Provide the (X, Y) coordinate of the cell's center where the given text is located.  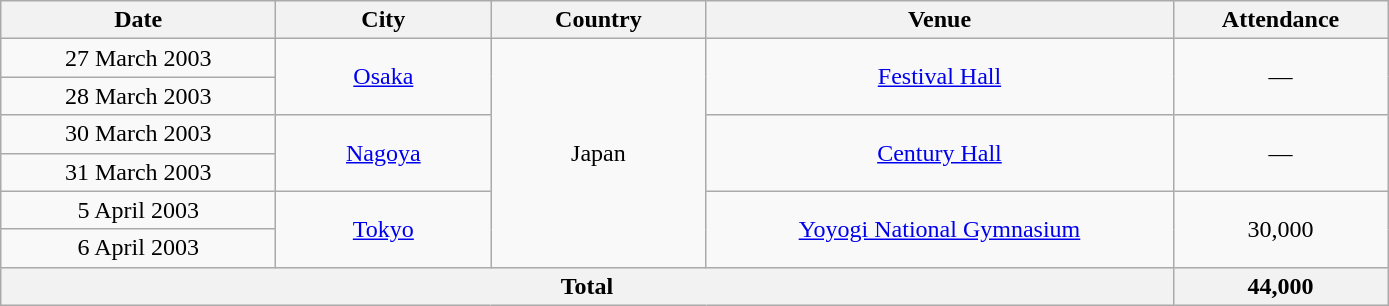
30 March 2003 (138, 134)
27 March 2003 (138, 58)
Osaka (384, 77)
Total (587, 286)
Venue (940, 20)
Attendance (1280, 20)
Festival Hall (940, 77)
City (384, 20)
Tokyo (384, 229)
Yoyogi National Gymnasium (940, 229)
Date (138, 20)
Country (598, 20)
30,000 (1280, 229)
6 April 2003 (138, 248)
5 April 2003 (138, 210)
31 March 2003 (138, 172)
44,000 (1280, 286)
Japan (598, 153)
Nagoya (384, 153)
28 March 2003 (138, 96)
Century Hall (940, 153)
